Pinpoint the cell where the given text exists, returning its (X, Y) midpoint coordinate. 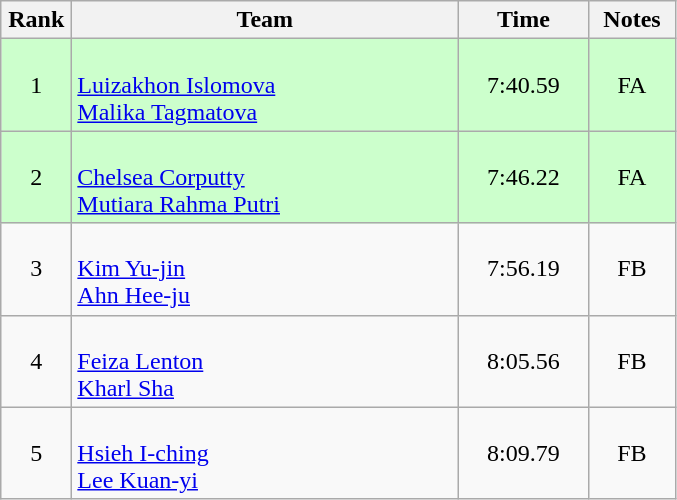
Luizakhon IslomovaMalika Tagmatova (265, 85)
5 (36, 453)
2 (36, 177)
Feiza LentonKharl Sha (265, 361)
Time (524, 20)
1 (36, 85)
Chelsea CorputtyMutiara Rahma Putri (265, 177)
Hsieh I-ching Lee Kuan-yi (265, 453)
7:56.19 (524, 269)
7:46.22 (524, 177)
3 (36, 269)
8:05.56 (524, 361)
Kim Yu-jinAhn Hee-ju (265, 269)
4 (36, 361)
8:09.79 (524, 453)
7:40.59 (524, 85)
Rank (36, 20)
Notes (632, 20)
Team (265, 20)
